For the text-containing cell, return its midpoint in [x, y] coordinate format. 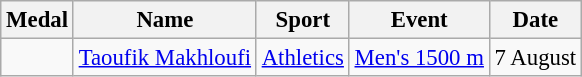
Taoufik Makhloufi [164, 58]
Medal [38, 20]
Name [164, 20]
Men's 1500 m [419, 58]
Date [535, 20]
Athletics [302, 58]
Event [419, 20]
Sport [302, 20]
7 August [535, 58]
